Find where the given text appears and provide that cell's center as (X, Y) coordinate. 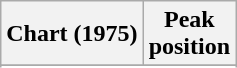
Peakposition (189, 34)
Chart (1975) (72, 34)
